Capture the cell that displays the provided text and extract its [X, Y] central coordinate. 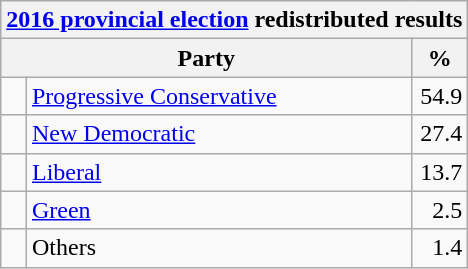
2.5 [440, 210]
54.9 [440, 96]
1.4 [440, 248]
2016 provincial election redistributed results [234, 20]
New Democratic [218, 134]
Party [206, 58]
Liberal [218, 172]
Green [218, 210]
Progressive Conservative [218, 96]
27.4 [440, 134]
% [440, 58]
Others [218, 248]
13.7 [440, 172]
